Identify which cell holds the provided text, then report its (x, y) central coordinate. 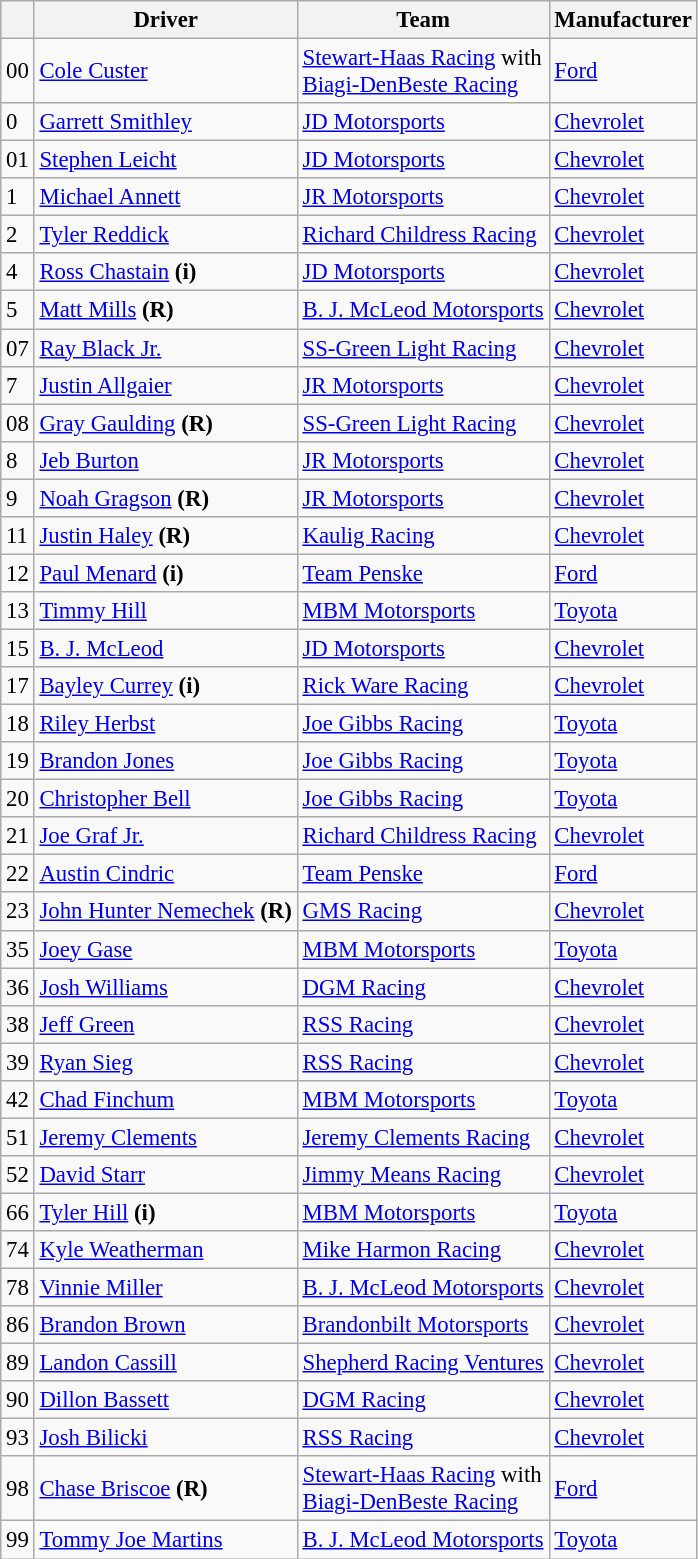
39 (18, 1062)
93 (18, 1438)
Joey Gase (166, 949)
74 (18, 1250)
90 (18, 1400)
Gray Gaulding (R) (166, 423)
Brandon Jones (166, 761)
Dillon Bassett (166, 1400)
11 (18, 536)
38 (18, 1024)
01 (18, 160)
Chase Briscoe (R) (166, 1488)
08 (18, 423)
21 (18, 836)
Paul Menard (i) (166, 573)
Team (423, 20)
Jeremy Clements Racing (423, 1137)
Brandonbilt Motorsports (423, 1325)
Chad Finchum (166, 1100)
19 (18, 761)
Landon Cassill (166, 1363)
0 (18, 122)
12 (18, 573)
Josh Williams (166, 987)
15 (18, 648)
John Hunter Nemechek (R) (166, 912)
8 (18, 460)
86 (18, 1325)
98 (18, 1488)
Christopher Bell (166, 799)
Jeb Burton (166, 460)
Cole Custer (166, 72)
Timmy Hill (166, 611)
00 (18, 72)
David Starr (166, 1175)
9 (18, 498)
99 (18, 1540)
Brandon Brown (166, 1325)
Justin Allgaier (166, 385)
1 (18, 197)
Kyle Weatherman (166, 1250)
Matt Mills (R) (166, 310)
51 (18, 1137)
23 (18, 912)
Michael Annett (166, 197)
GMS Racing (423, 912)
Tyler Reddick (166, 235)
Garrett Smithley (166, 122)
Jimmy Means Racing (423, 1175)
22 (18, 874)
B. J. McLeod (166, 648)
Manufacturer (623, 20)
Ray Black Jr. (166, 348)
Kaulig Racing (423, 536)
Tommy Joe Martins (166, 1540)
Bayley Currey (i) (166, 686)
Driver (166, 20)
Joe Graf Jr. (166, 836)
7 (18, 385)
Noah Gragson (R) (166, 498)
66 (18, 1212)
Ross Chastain (i) (166, 273)
52 (18, 1175)
13 (18, 611)
07 (18, 348)
Austin Cindric (166, 874)
5 (18, 310)
Vinnie Miller (166, 1288)
Jeff Green (166, 1024)
Ryan Sieg (166, 1062)
2 (18, 235)
Jeremy Clements (166, 1137)
Rick Ware Racing (423, 686)
4 (18, 273)
17 (18, 686)
89 (18, 1363)
Shepherd Racing Ventures (423, 1363)
42 (18, 1100)
Justin Haley (R) (166, 536)
Mike Harmon Racing (423, 1250)
Tyler Hill (i) (166, 1212)
36 (18, 987)
35 (18, 949)
20 (18, 799)
18 (18, 724)
Josh Bilicki (166, 1438)
Stephen Leicht (166, 160)
Riley Herbst (166, 724)
78 (18, 1288)
